Provide the (x, y) coordinate of the cell's center where the given text is located.  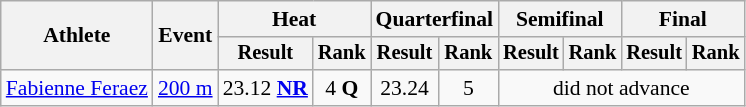
4 Q (342, 88)
Athlete (77, 36)
5 (468, 88)
did not advance (621, 88)
23.12 NR (266, 88)
Quarterfinal (435, 19)
Heat (294, 19)
200 m (186, 88)
23.24 (405, 88)
Event (186, 36)
Semifinal (560, 19)
Final (682, 19)
Fabienne Feraez (77, 88)
